Locate the cell with the specified text and output its [X, Y] center coordinate. 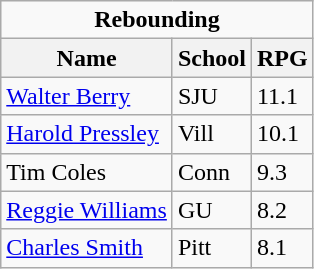
Tim Coles [87, 172]
11.1 [282, 96]
School [212, 58]
8.1 [282, 248]
Rebounding [157, 20]
Pitt [212, 248]
Harold Pressley [87, 134]
8.2 [282, 210]
10.1 [282, 134]
Name [87, 58]
SJU [212, 96]
Reggie Williams [87, 210]
Conn [212, 172]
GU [212, 210]
RPG [282, 58]
Vill [212, 134]
Charles Smith [87, 248]
Walter Berry [87, 96]
9.3 [282, 172]
